Provide the [X, Y] coordinate of the cell's center where the given text is located.  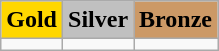
Silver [98, 20]
Gold [32, 20]
Bronze [176, 20]
